Extract the [x, y] coordinate from the center of the cell holding the provided text.  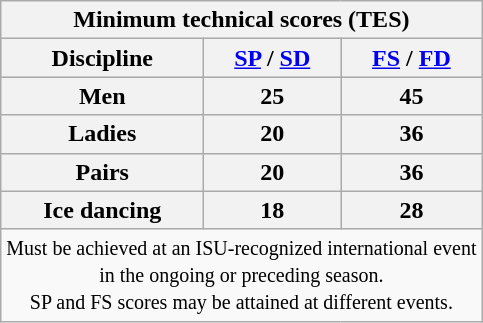
Men [102, 96]
Ladies [102, 134]
28 [412, 210]
FS / FD [412, 58]
Minimum technical scores (TES) [242, 20]
Ice dancing [102, 210]
Pairs [102, 172]
SP / SD [272, 58]
25 [272, 96]
Must be achieved at an ISU-recognized international event in the ongoing or preceding season. SP and FS scores may be attained at different events. [242, 275]
18 [272, 210]
45 [412, 96]
Discipline [102, 58]
